Extract the (x, y) coordinate from the center of the cell holding the provided text.  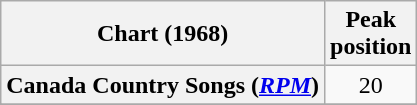
20 (371, 85)
Chart (1968) (163, 34)
Canada Country Songs (RPM) (163, 85)
Peak position (371, 34)
